Scan for the cell matching the given text and deliver its [X, Y] coordinate at center. 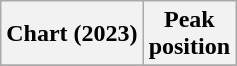
Chart (2023) [72, 34]
Peakposition [189, 34]
